Search for the cell housing the specified text and yield its (X, Y) center coordinate. 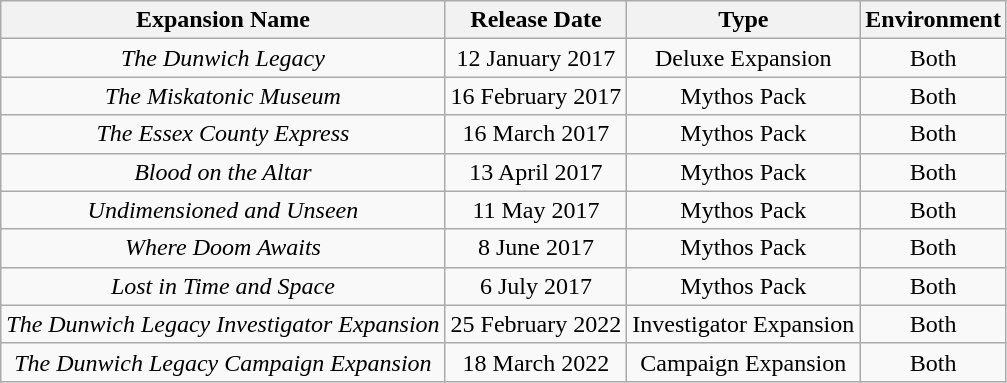
Blood on the Altar (223, 172)
12 January 2017 (536, 58)
Expansion Name (223, 20)
Deluxe Expansion (744, 58)
Type (744, 20)
16 March 2017 (536, 134)
6 July 2017 (536, 286)
The Miskatonic Museum (223, 96)
13 April 2017 (536, 172)
18 March 2022 (536, 362)
Release Date (536, 20)
Campaign Expansion (744, 362)
The Dunwich Legacy Investigator Expansion (223, 324)
8 June 2017 (536, 248)
The Essex County Express (223, 134)
Where Doom Awaits (223, 248)
Investigator Expansion (744, 324)
The Dunwich Legacy (223, 58)
25 February 2022 (536, 324)
Undimensioned and Unseen (223, 210)
Environment (934, 20)
Lost in Time and Space (223, 286)
16 February 2017 (536, 96)
11 May 2017 (536, 210)
The Dunwich Legacy Campaign Expansion (223, 362)
